Return the [X, Y] coordinate for the center point of the cell that contains the specified text.  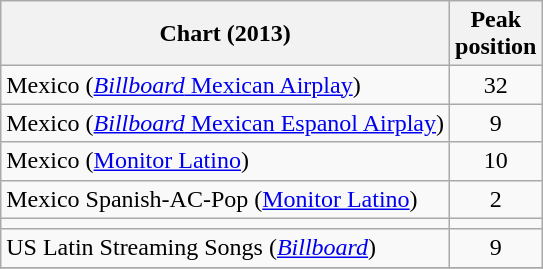
Peakposition [496, 34]
Mexico (Billboard Mexican Espanol Airplay) [226, 123]
Mexico Spanish-AC-Pop (Monitor Latino) [226, 199]
Mexico (Billboard Mexican Airplay) [226, 85]
10 [496, 161]
2 [496, 199]
US Latin Streaming Songs (Billboard) [226, 248]
Mexico (Monitor Latino) [226, 161]
32 [496, 85]
Chart (2013) [226, 34]
